Return the [X, Y] coordinate for the center point of the cell that contains the specified text.  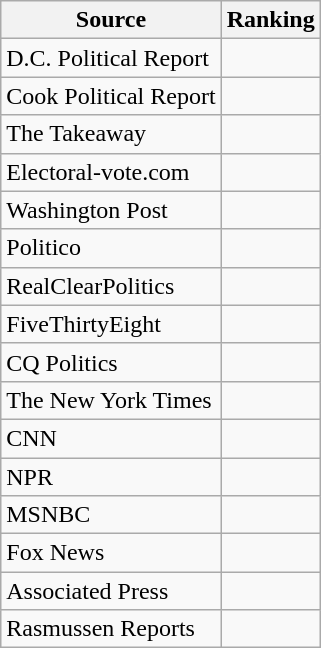
Fox News [111, 553]
Electoral-vote.com [111, 172]
FiveThirtyEight [111, 324]
Politico [111, 248]
CNN [111, 438]
Associated Press [111, 591]
Cook Political Report [111, 96]
MSNBC [111, 515]
The Takeaway [111, 134]
The New York Times [111, 400]
Source [111, 20]
CQ Politics [111, 362]
D.C. Political Report [111, 58]
Washington Post [111, 210]
Rasmussen Reports [111, 629]
NPR [111, 477]
RealClearPolitics [111, 286]
Ranking [270, 20]
